Scan for the cell matching the given text and deliver its [X, Y] coordinate at center. 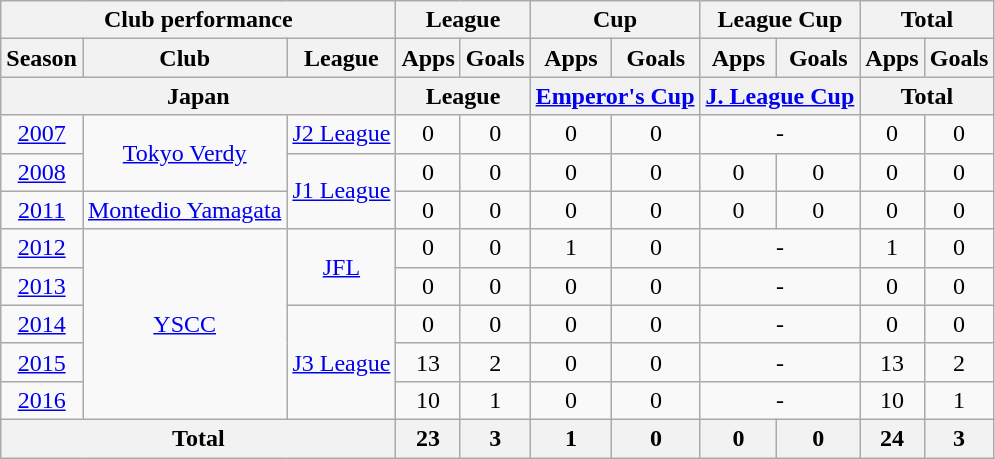
J2 League [342, 134]
Montedio Yamagata [184, 210]
2015 [42, 362]
2016 [42, 400]
2008 [42, 172]
2011 [42, 210]
2012 [42, 248]
2014 [42, 324]
JFL [342, 267]
23 [428, 438]
24 [892, 438]
Club performance [198, 20]
J1 League [342, 191]
Club [184, 58]
League Cup [780, 20]
J3 League [342, 362]
J. League Cup [780, 96]
YSCC [184, 324]
Emperor's Cup [615, 96]
2007 [42, 134]
2013 [42, 286]
Japan [198, 96]
Tokyo Verdy [184, 153]
Cup [615, 20]
Season [42, 58]
